Determine the (x, y) coordinate at the center of the cell enclosing the given text.  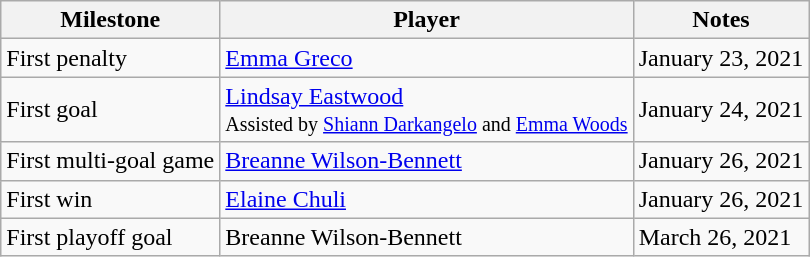
First goal (110, 110)
First win (110, 199)
Lindsay EastwoodAssisted by Shiann Darkangelo and Emma Woods (426, 110)
Player (426, 20)
Elaine Chuli (426, 199)
January 24, 2021 (721, 110)
First playoff goal (110, 237)
First penalty (110, 58)
Emma Greco (426, 58)
Milestone (110, 20)
January 23, 2021 (721, 58)
March 26, 2021 (721, 237)
First multi-goal game (110, 161)
Notes (721, 20)
